Return the [X, Y] coordinate for the center point of the cell that contains the specified text.  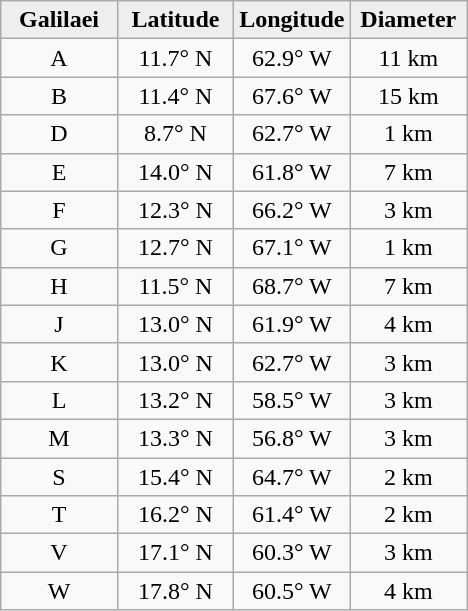
E [59, 172]
W [59, 591]
17.8° N [175, 591]
V [59, 553]
M [59, 438]
67.6° W [292, 96]
J [59, 324]
T [59, 515]
17.1° N [175, 553]
F [59, 210]
64.7° W [292, 477]
61.8° W [292, 172]
61.9° W [292, 324]
16.2° N [175, 515]
13.2° N [175, 400]
G [59, 248]
56.8° W [292, 438]
11.4° N [175, 96]
12.7° N [175, 248]
Latitude [175, 20]
H [59, 286]
A [59, 58]
60.3° W [292, 553]
60.5° W [292, 591]
12.3° N [175, 210]
66.2° W [292, 210]
15.4° N [175, 477]
Galilaei [59, 20]
S [59, 477]
15 km [408, 96]
13.3° N [175, 438]
62.9° W [292, 58]
61.4° W [292, 515]
11.5° N [175, 286]
8.7° N [175, 134]
67.1° W [292, 248]
11.7° N [175, 58]
14.0° N [175, 172]
11 km [408, 58]
Diameter [408, 20]
Longitude [292, 20]
L [59, 400]
B [59, 96]
68.7° W [292, 286]
D [59, 134]
58.5° W [292, 400]
K [59, 362]
